Detect which cell encompasses the target text, then output its (X, Y) center coordinate. 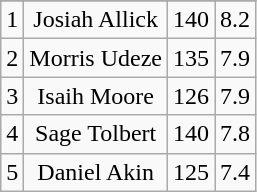
5 (12, 172)
126 (192, 96)
Morris Udeze (96, 58)
1 (12, 20)
Sage Tolbert (96, 134)
Josiah Allick (96, 20)
Daniel Akin (96, 172)
7.4 (236, 172)
7.8 (236, 134)
8.2 (236, 20)
4 (12, 134)
125 (192, 172)
3 (12, 96)
2 (12, 58)
135 (192, 58)
Isaih Moore (96, 96)
